Output the [x, y] coordinate of the center of the cell containing the given text.  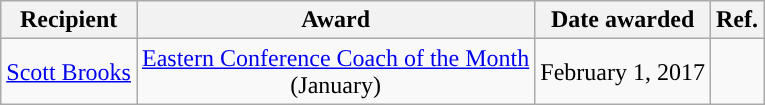
Recipient [69, 20]
Scott Brooks [69, 72]
Date awarded [623, 20]
February 1, 2017 [623, 72]
Eastern Conference Coach of the Month(January) [335, 72]
Award [335, 20]
Ref. [736, 20]
